Pinpoint the cell where the given text exists, returning its [X, Y] midpoint coordinate. 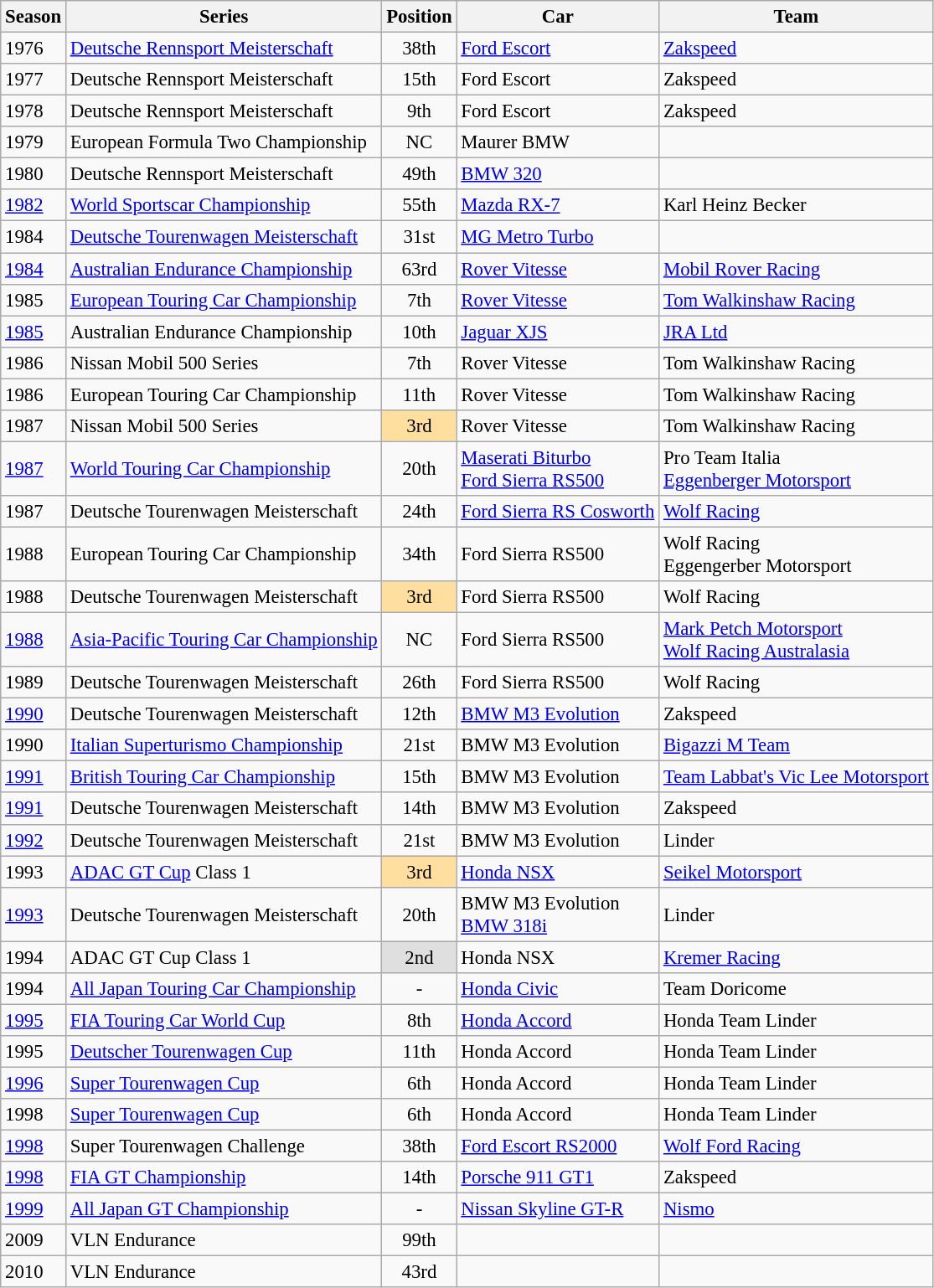
12th [419, 714]
Season [34, 17]
Karl Heinz Becker [797, 205]
34th [419, 554]
MG Metro Turbo [558, 237]
10th [419, 332]
1989 [34, 683]
European Formula Two Championship [223, 142]
43rd [419, 1272]
1996 [34, 1083]
World Sportscar Championship [223, 205]
Team [797, 17]
BMW M3 EvolutionBMW 318i [558, 914]
8th [419, 1020]
FIA Touring Car World Cup [223, 1020]
All Japan Touring Car Championship [223, 989]
JRA Ltd [797, 332]
Nismo [797, 1209]
Mobil Rover Racing [797, 269]
British Touring Car Championship [223, 777]
Deutscher Tourenwagen Cup [223, 1052]
55th [419, 205]
99th [419, 1240]
Ford Escort RS2000 [558, 1146]
World Touring Car Championship [223, 469]
All Japan GT Championship [223, 1209]
Italian Superturismo Championship [223, 745]
1979 [34, 142]
Team Labbat's Vic Lee Motorsport [797, 777]
2009 [34, 1240]
Honda Civic [558, 989]
Super Tourenwagen Challenge [223, 1146]
Kremer Racing [797, 957]
Wolf Ford Racing [797, 1146]
Ford Sierra RS Cosworth [558, 512]
Pro Team ItaliaEggenberger Motorsport [797, 469]
Maserati BiturboFord Sierra RS500 [558, 469]
Bigazzi M Team [797, 745]
Maurer BMW [558, 142]
FIA GT Championship [223, 1177]
Mazda RX-7 [558, 205]
2nd [419, 957]
63rd [419, 269]
26th [419, 683]
Jaguar XJS [558, 332]
1978 [34, 111]
1976 [34, 49]
1980 [34, 174]
1977 [34, 80]
BMW 320 [558, 174]
1999 [34, 1209]
2010 [34, 1272]
Car [558, 17]
9th [419, 111]
Mark Petch MotorsportWolf Racing Australasia [797, 640]
Asia-Pacific Touring Car Championship [223, 640]
1982 [34, 205]
Team Doricome [797, 989]
Seikel Motorsport [797, 872]
31st [419, 237]
Porsche 911 GT1 [558, 1177]
49th [419, 174]
Nissan Skyline GT-R [558, 1209]
Position [419, 17]
Series [223, 17]
24th [419, 512]
Wolf RacingEggengerber Motorsport [797, 554]
1992 [34, 840]
